Determine the [X, Y] coordinate at the center of the cell enclosing the given text.  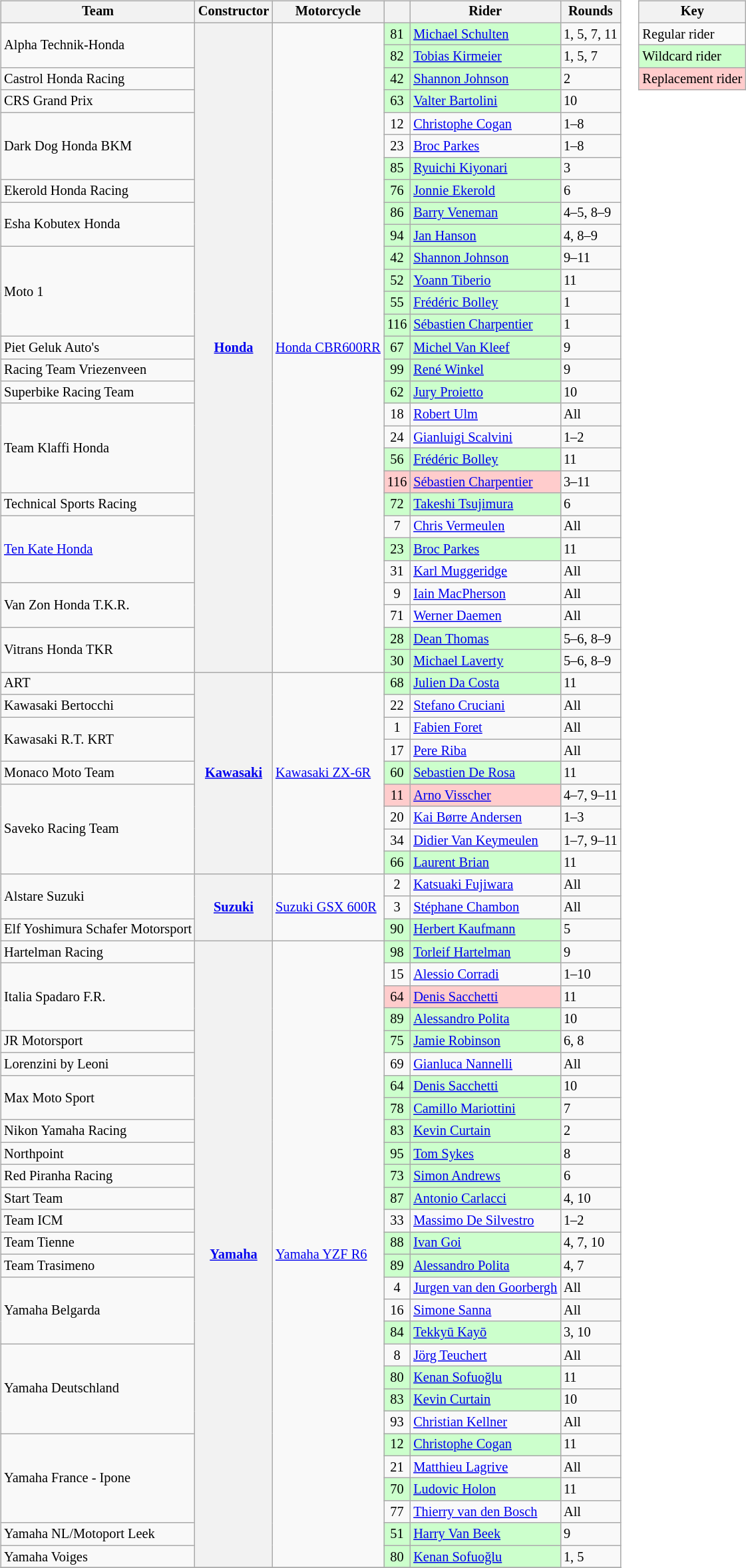
Esha Kobutex Honda [98, 225]
Alessio Corradi [485, 975]
60 [397, 773]
Kawasaki R.T. KRT [98, 740]
Dean Thomas [485, 639]
9–11 [590, 258]
Pere Riba [485, 750]
17 [397, 750]
Laurent Brian [485, 863]
Max Moto Sport [98, 1098]
24 [397, 437]
Karl Muggeridge [485, 571]
90 [397, 930]
Didier Van Keymeulen [485, 840]
Christian Kellner [485, 1422]
René Winkel [485, 370]
1, 5, 7, 11 [590, 34]
Gianluigi Scalvini [485, 437]
Rider [485, 12]
Chris Vermeulen [485, 527]
Saveko Racing Team [98, 829]
Vitrans Honda TKR [98, 649]
Robert Ulm [485, 414]
Sebastien De Rosa [485, 773]
Valter Bartolini [485, 101]
Katsuaki Fujiwara [485, 885]
30 [397, 661]
Ludovic Holon [485, 1490]
Team [98, 12]
88 [397, 1243]
Jörg Teuchert [485, 1355]
Wildcard rider [692, 57]
Team Tienne [98, 1243]
Jan Hanson [485, 235]
28 [397, 639]
77 [397, 1512]
5 [590, 930]
1, 5, 7 [590, 57]
3–11 [590, 482]
Lorenzini by Leoni [98, 1064]
Takeshi Tsujimura [485, 504]
15 [397, 975]
Motorcycle [328, 12]
4, 7 [590, 1265]
Simon Andrews [485, 1176]
55 [397, 303]
66 [397, 863]
Kai Børre Andersen [485, 818]
Red Piranha Racing [98, 1176]
6, 8 [590, 1042]
Werner Daemen [485, 616]
Alstare Suzuki [98, 895]
1–10 [590, 975]
21 [397, 1467]
Tekkyū Kayō [485, 1333]
Fabien Foret [485, 728]
Moto 1 [98, 291]
86 [397, 214]
Italia Spadaro F.R. [98, 997]
75 [397, 1042]
Northpoint [98, 1154]
68 [397, 683]
4–5, 8–9 [590, 214]
Jury Proietto [485, 392]
72 [397, 504]
Team Trasimeno [98, 1265]
CRS Grand Prix [98, 101]
Thierry van den Bosch [485, 1512]
1, 5 [590, 1557]
81 [397, 34]
Gianluca Nannelli [485, 1064]
73 [397, 1176]
Yamaha YZF R6 [328, 1254]
Tobias Kirmeier [485, 57]
67 [397, 347]
Ivan Goi [485, 1243]
Rounds [590, 12]
Kawasaki ZX-6R [328, 773]
3, 10 [590, 1333]
Michael Schulten [485, 34]
Harry Van Beek [485, 1534]
Torleif Hartelman [485, 952]
70 [397, 1490]
4–7, 9–11 [590, 796]
Replacement rider [692, 79]
Iain MacPherson [485, 594]
Stéphane Chambon [485, 907]
78 [397, 1109]
Honda CBR600RR [328, 347]
Ten Kate Honda [98, 549]
Kawasaki [234, 773]
Superbike Racing Team [98, 392]
85 [397, 168]
16 [397, 1311]
4, 8–9 [590, 235]
1–7, 9–11 [590, 840]
Matthieu Lagrive [485, 1467]
Key [692, 12]
Yoann Tiberio [485, 281]
99 [397, 370]
JR Motorsport [98, 1042]
Regular rider [692, 34]
Ekerold Honda Racing [98, 191]
69 [397, 1064]
Yamaha Voiges [98, 1557]
18 [397, 414]
Hartelman Racing [98, 952]
Monaco Moto Team [98, 773]
Suzuki GSX 600R [328, 907]
94 [397, 235]
Tom Sykes [485, 1154]
ART [98, 683]
Jurgen van den Goorbergh [485, 1288]
71 [397, 616]
Nikon Yamaha Racing [98, 1131]
62 [397, 392]
20 [397, 818]
63 [397, 101]
Elf Yoshimura Schafer Motorsport [98, 930]
Ryuichi Kiyonari [485, 168]
Honda [234, 347]
Suzuki [234, 907]
4 [397, 1288]
Michel Van Kleef [485, 347]
22 [397, 706]
Barry Veneman [485, 214]
Camillo Mariottini [485, 1109]
Simone Sanna [485, 1311]
Jonnie Ekerold [485, 191]
34 [397, 840]
Start Team [98, 1198]
82 [397, 57]
Piet Geluk Auto's [98, 347]
Julien Da Costa [485, 683]
Michael Laverty [485, 661]
52 [397, 281]
Stefano Cruciani [485, 706]
51 [397, 1534]
76 [397, 191]
Herbert Kaufmann [485, 930]
Racing Team Vriezenveen [98, 370]
4, 10 [590, 1198]
31 [397, 571]
98 [397, 952]
93 [397, 1422]
Castrol Honda Racing [98, 79]
Yamaha France - Ipone [98, 1478]
Van Zon Honda T.K.R. [98, 605]
Dark Dog Honda BKM [98, 146]
Constructor [234, 12]
Yamaha Belgarda [98, 1311]
Jamie Robinson [485, 1042]
95 [397, 1154]
1–3 [590, 818]
87 [397, 1198]
84 [397, 1333]
Massimo De Silvestro [485, 1221]
Team ICM [98, 1221]
33 [397, 1221]
Yamaha NL/Motoport Leek [98, 1534]
Yamaha Deutschland [98, 1389]
Antonio Carlacci [485, 1198]
4, 7, 10 [590, 1243]
Yamaha [234, 1254]
56 [397, 460]
Technical Sports Racing [98, 504]
Kawasaki Bertocchi [98, 706]
Team Klaffi Honda [98, 448]
Alpha Technik-Honda [98, 45]
Arno Visscher [485, 796]
